Find where the given text appears and provide that cell's center as [x, y] coordinate. 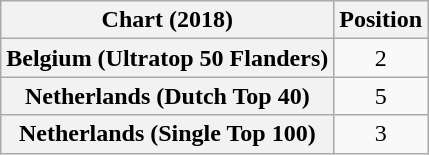
Belgium (Ultratop 50 Flanders) [168, 58]
Chart (2018) [168, 20]
Netherlands (Dutch Top 40) [168, 96]
Position [381, 20]
5 [381, 96]
Netherlands (Single Top 100) [168, 134]
2 [381, 58]
3 [381, 134]
